Output the (x, y) coordinate of the center of the cell containing the given text.  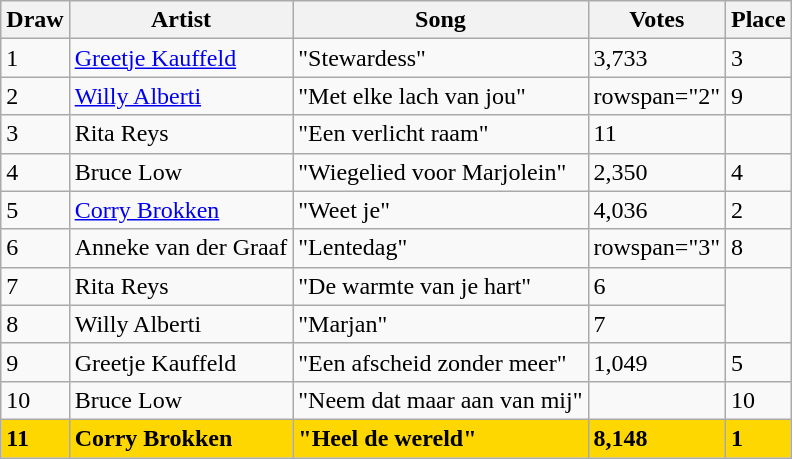
"Marjan" (440, 324)
"Wiegelied voor Marjolein" (440, 172)
"Weet je" (440, 210)
"De warmte van je hart" (440, 286)
Anneke van der Graaf (181, 248)
Place (759, 20)
rowspan="3" (657, 248)
Artist (181, 20)
"Heel de wereld" (440, 438)
2,350 (657, 172)
3,733 (657, 58)
Draw (35, 20)
"Een afscheid zonder meer" (440, 362)
Votes (657, 20)
Song (440, 20)
"Stewardess" (440, 58)
"Neem dat maar aan van mij" (440, 400)
rowspan="2" (657, 96)
"Met elke lach van jou" (440, 96)
1,049 (657, 362)
8,148 (657, 438)
"Een verlicht raam" (440, 134)
4,036 (657, 210)
"Lentedag" (440, 248)
